Output the (x, y) coordinate of the center of the cell containing the given text.  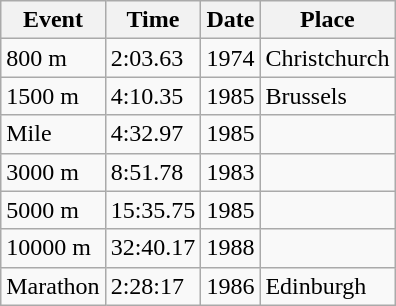
Mile (53, 134)
Christchurch (328, 58)
Date (230, 20)
1974 (230, 58)
Time (153, 20)
Edinburgh (328, 286)
4:32.97 (153, 134)
32:40.17 (153, 248)
3000 m (53, 172)
2:28:17 (153, 286)
Event (53, 20)
1983 (230, 172)
5000 m (53, 210)
2:03.63 (153, 58)
Place (328, 20)
8:51.78 (153, 172)
15:35.75 (153, 210)
1988 (230, 248)
4:10.35 (153, 96)
1500 m (53, 96)
1986 (230, 286)
Brussels (328, 96)
10000 m (53, 248)
Marathon (53, 286)
800 m (53, 58)
